Scan for the cell matching the given text and deliver its (X, Y) coordinate at center. 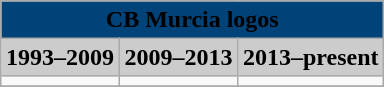
2013–present (311, 57)
CB Murcia logos (192, 20)
2009–2013 (178, 57)
1993–2009 (60, 57)
